Identify which cell holds the provided text, then report its (X, Y) central coordinate. 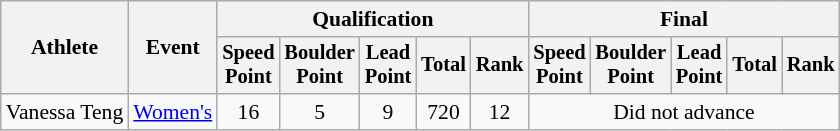
Final (684, 19)
Did not advance (684, 112)
Athlete (65, 48)
Event (172, 48)
16 (248, 112)
720 (444, 112)
5 (319, 112)
9 (388, 112)
Qualification (372, 19)
Women's (172, 112)
12 (500, 112)
Vanessa Teng (65, 112)
